Identify which cell holds the provided text, then report its (x, y) central coordinate. 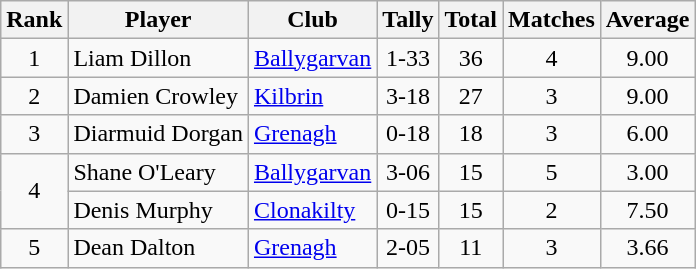
18 (471, 134)
36 (471, 58)
11 (471, 248)
Kilbrin (312, 96)
Club (312, 20)
Dean Dalton (158, 248)
1 (34, 58)
3.66 (648, 248)
3.00 (648, 172)
Denis Murphy (158, 210)
0-18 (408, 134)
2-05 (408, 248)
1-33 (408, 58)
Rank (34, 20)
Tally (408, 20)
Player (158, 20)
Average (648, 20)
0-15 (408, 210)
3-18 (408, 96)
Liam Dillon (158, 58)
27 (471, 96)
7.50 (648, 210)
Damien Crowley (158, 96)
Total (471, 20)
Clonakilty (312, 210)
6.00 (648, 134)
Diarmuid Dorgan (158, 134)
Shane O'Leary (158, 172)
Matches (552, 20)
3-06 (408, 172)
